Return the [X, Y] coordinate for the center point of the cell that contains the specified text.  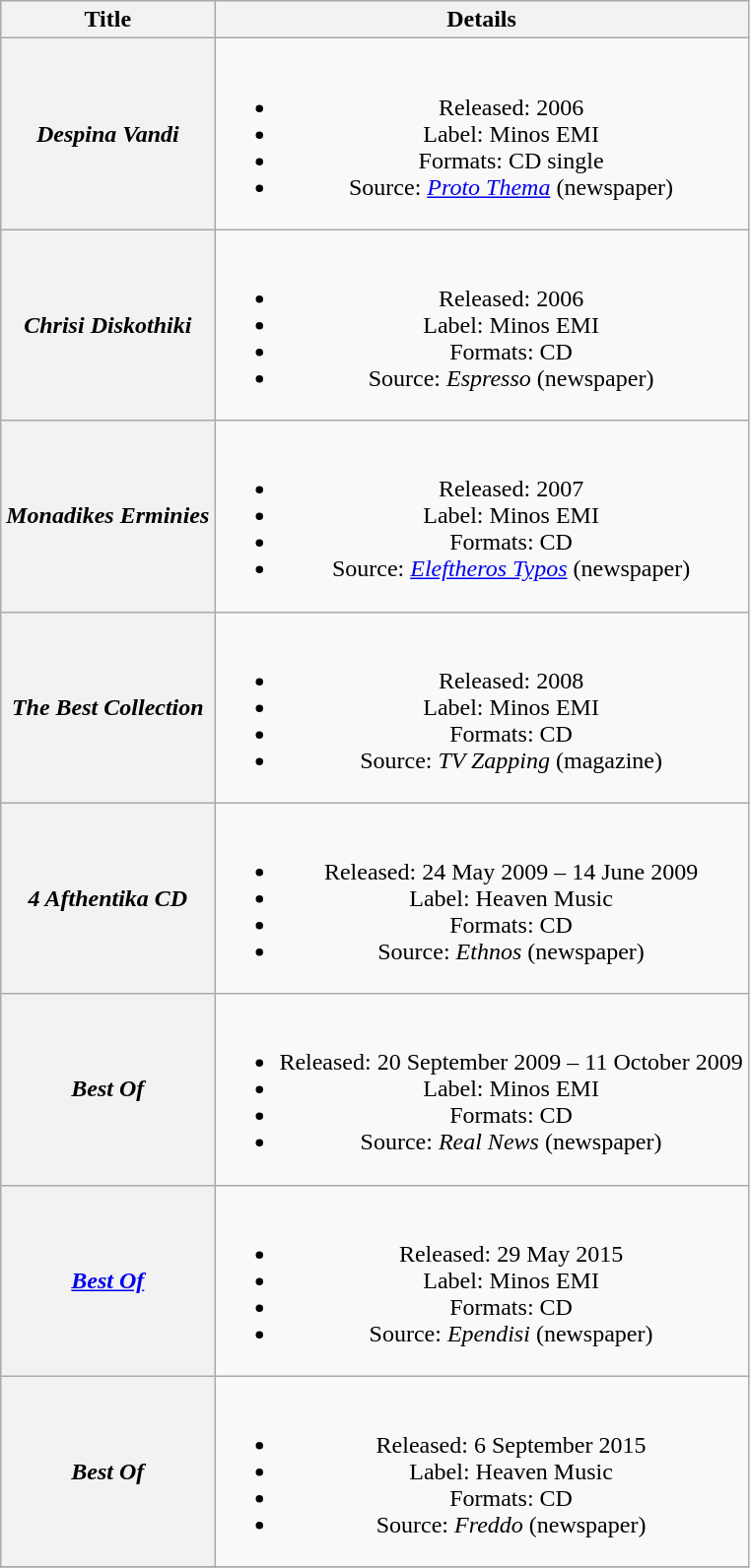
Released: 2007Label: Minos EMIFormats: CDSource: Eleftheros Typos (newspaper) [481, 516]
Released: 24 May 2009 – 14 June 2009Label: Heaven MusicFormats: CDSource: Ethnos (newspaper) [481, 898]
Despina Vandi [108, 134]
Chrisi Diskothiki [108, 325]
Title [108, 20]
Released: 2008Label: Minos EMIFormats: CDSource: TV Zapping (magazine) [481, 707]
Monadikes Erminies [108, 516]
Released: 6 September 2015Label: Heaven MusicFormats: CDSource: Freddo (newspaper) [481, 1471]
Released: 20 September 2009 – 11 October 2009Label: Minos EMIFormats: CDSource: Real News (newspaper) [481, 1089]
Released: 29 May 2015Label: Minos EMIFormats: CDSource: Ependisi (newspaper) [481, 1280]
4 Afthentika CD [108, 898]
Released: 2006Label: Minos EMIFormats: CD singleSource: Proto Thema (newspaper) [481, 134]
The Best Collection [108, 707]
Details [481, 20]
Released: 2006Label: Minos EMIFormats: CDSource: Espresso (newspaper) [481, 325]
